Capture the cell that displays the provided text and extract its [x, y] central coordinate. 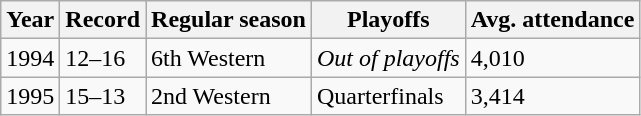
6th Western [229, 58]
12–16 [103, 58]
Regular season [229, 20]
Record [103, 20]
2nd Western [229, 96]
3,414 [552, 96]
1994 [30, 58]
1995 [30, 96]
4,010 [552, 58]
Playoffs [388, 20]
Quarterfinals [388, 96]
Year [30, 20]
Out of playoffs [388, 58]
Avg. attendance [552, 20]
15–13 [103, 96]
